Identify which cell holds the provided text, then report its [x, y] central coordinate. 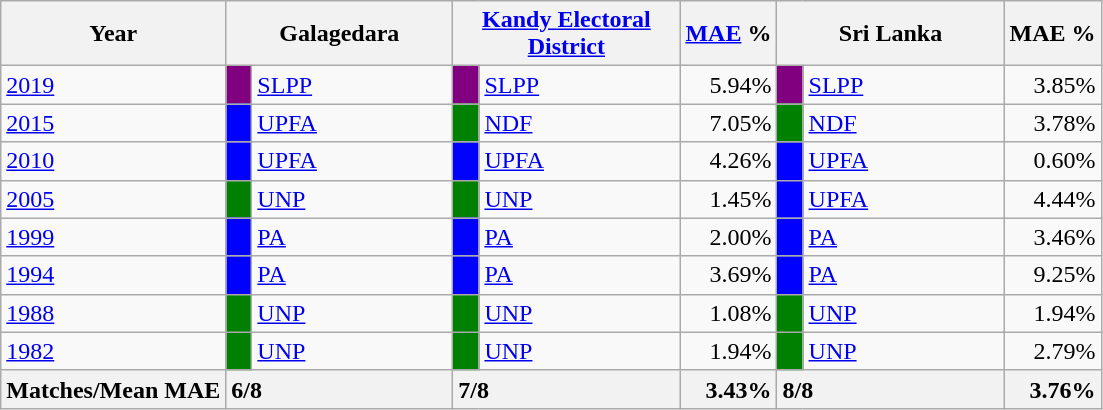
4.44% [1052, 199]
Sri Lanka [890, 34]
1982 [114, 351]
3.46% [1052, 237]
8/8 [890, 389]
1999 [114, 237]
1994 [114, 275]
3.76% [1052, 389]
3.78% [1052, 123]
6/8 [340, 389]
2019 [114, 85]
7.05% [728, 123]
2015 [114, 123]
2005 [114, 199]
Year [114, 34]
5.94% [728, 85]
3.43% [728, 389]
2010 [114, 161]
4.26% [728, 161]
1.08% [728, 313]
7/8 [566, 389]
9.25% [1052, 275]
2.00% [728, 237]
Galagedara [340, 34]
2.79% [1052, 351]
3.85% [1052, 85]
Kandy Electoral District [566, 34]
1.45% [728, 199]
Matches/Mean MAE [114, 389]
0.60% [1052, 161]
3.69% [728, 275]
1988 [114, 313]
